Search for the cell housing the specified text and yield its (X, Y) center coordinate. 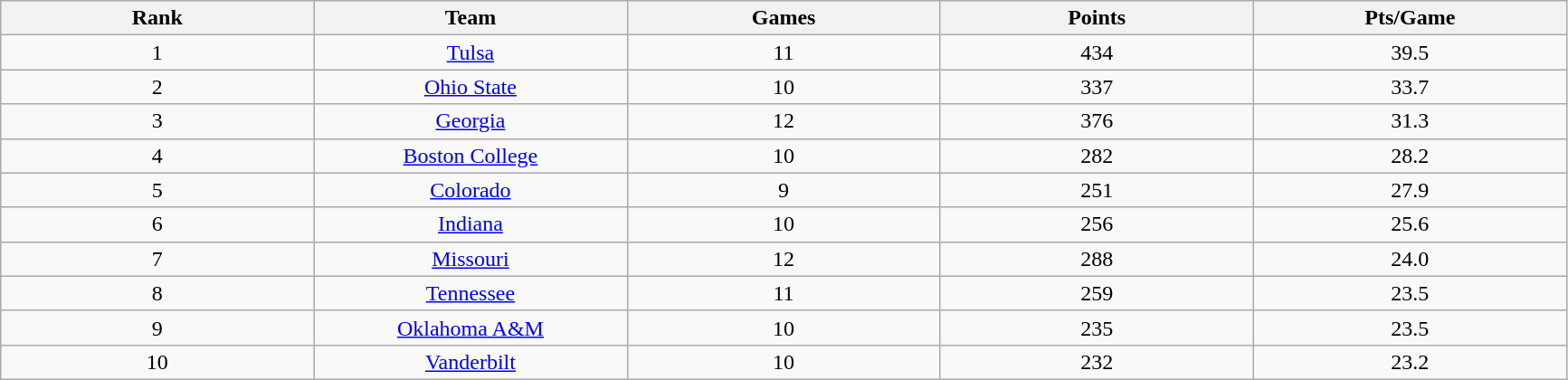
7 (157, 259)
5 (157, 190)
Oklahoma A&M (470, 328)
Georgia (470, 121)
1 (157, 52)
28.2 (1410, 156)
Tulsa (470, 52)
232 (1097, 362)
288 (1097, 259)
4 (157, 156)
282 (1097, 156)
Colorado (470, 190)
33.7 (1410, 87)
Points (1097, 18)
337 (1097, 87)
251 (1097, 190)
3 (157, 121)
27.9 (1410, 190)
235 (1097, 328)
256 (1097, 224)
Missouri (470, 259)
Boston College (470, 156)
Rank (157, 18)
8 (157, 293)
Tennessee (470, 293)
23.2 (1410, 362)
Pts/Game (1410, 18)
25.6 (1410, 224)
Indiana (470, 224)
Team (470, 18)
6 (157, 224)
24.0 (1410, 259)
Games (784, 18)
2 (157, 87)
Ohio State (470, 87)
434 (1097, 52)
39.5 (1410, 52)
31.3 (1410, 121)
376 (1097, 121)
259 (1097, 293)
Vanderbilt (470, 362)
